Extract the [X, Y] coordinate from the center of the cell holding the provided text.  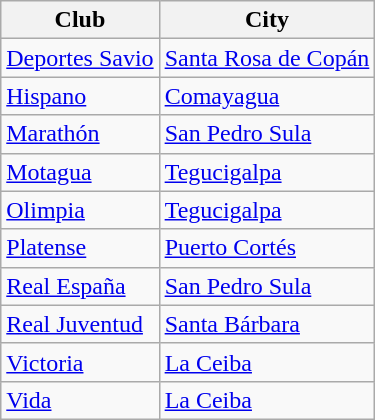
Puerto Cortés [267, 248]
Platense [80, 248]
Victoria [80, 362]
Comayagua [267, 96]
Santa Bárbara [267, 324]
Hispano [80, 96]
Deportes Savio [80, 58]
Real España [80, 286]
Vida [80, 400]
Santa Rosa de Copán [267, 58]
Real Juventud [80, 324]
Club [80, 20]
City [267, 20]
Marathón [80, 134]
Olimpia [80, 210]
Motagua [80, 172]
